Return [x, y] of the center of cell containing provided text 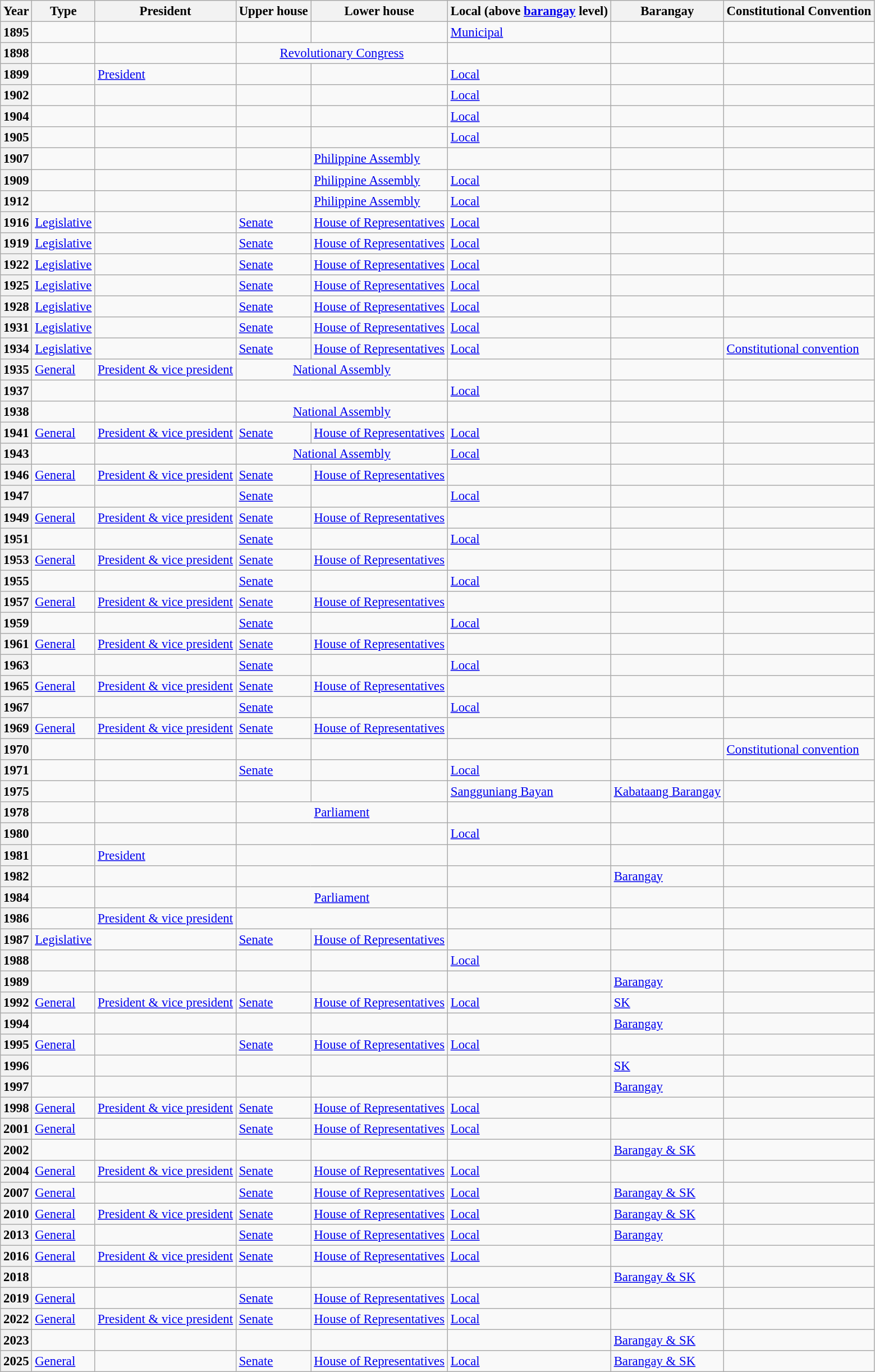
1898 [16, 53]
1922 [16, 264]
1909 [16, 180]
1916 [16, 222]
2007 [16, 1192]
1992 [16, 1003]
2010 [16, 1214]
1937 [16, 391]
1904 [16, 117]
1978 [16, 813]
Local (above barangay level) [529, 11]
1919 [16, 243]
2025 [16, 1361]
1912 [16, 201]
1902 [16, 95]
1957 [16, 602]
1925 [16, 286]
1907 [16, 159]
1996 [16, 1066]
1953 [16, 559]
Year [16, 11]
1931 [16, 328]
1951 [16, 539]
1998 [16, 1108]
1899 [16, 75]
1947 [16, 497]
1975 [16, 792]
2022 [16, 1319]
1984 [16, 897]
1895 [16, 33]
1959 [16, 623]
1982 [16, 876]
2004 [16, 1172]
1986 [16, 918]
1988 [16, 961]
1934 [16, 348]
1938 [16, 412]
2002 [16, 1150]
1935 [16, 370]
Type [63, 11]
1949 [16, 517]
1989 [16, 981]
Lower house [379, 11]
Sangguniang Bayan [529, 792]
1969 [16, 728]
1987 [16, 939]
1965 [16, 686]
Municipal [529, 33]
1995 [16, 1045]
2001 [16, 1129]
1997 [16, 1087]
1905 [16, 137]
2013 [16, 1235]
Kabataang Barangay [667, 792]
2016 [16, 1256]
2023 [16, 1340]
1967 [16, 708]
1961 [16, 644]
1981 [16, 855]
1963 [16, 665]
2019 [16, 1298]
2018 [16, 1277]
1980 [16, 834]
1946 [16, 475]
1941 [16, 433]
Upper house [273, 11]
1928 [16, 306]
Revolutionary Congress [341, 53]
1943 [16, 454]
Constitutional Convention [799, 11]
1955 [16, 581]
1994 [16, 1024]
1971 [16, 770]
1970 [16, 750]
